Return [X, Y] of the center of cell containing provided text 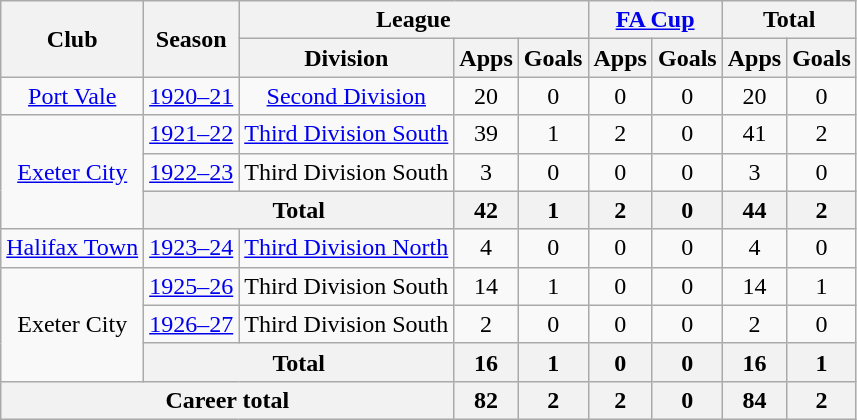
Halifax Town [72, 248]
1920–21 [192, 96]
1926–27 [192, 324]
1923–24 [192, 248]
Second Division [346, 96]
Career total [228, 400]
FA Cup [655, 20]
Season [192, 39]
Third Division North [346, 248]
League [414, 20]
1922–23 [192, 172]
84 [754, 400]
39 [486, 134]
Port Vale [72, 96]
1921–22 [192, 134]
Club [72, 39]
44 [754, 210]
42 [486, 210]
1925–26 [192, 286]
Division [346, 58]
41 [754, 134]
82 [486, 400]
